Detect which cell encompasses the target text, then output its [x, y] center coordinate. 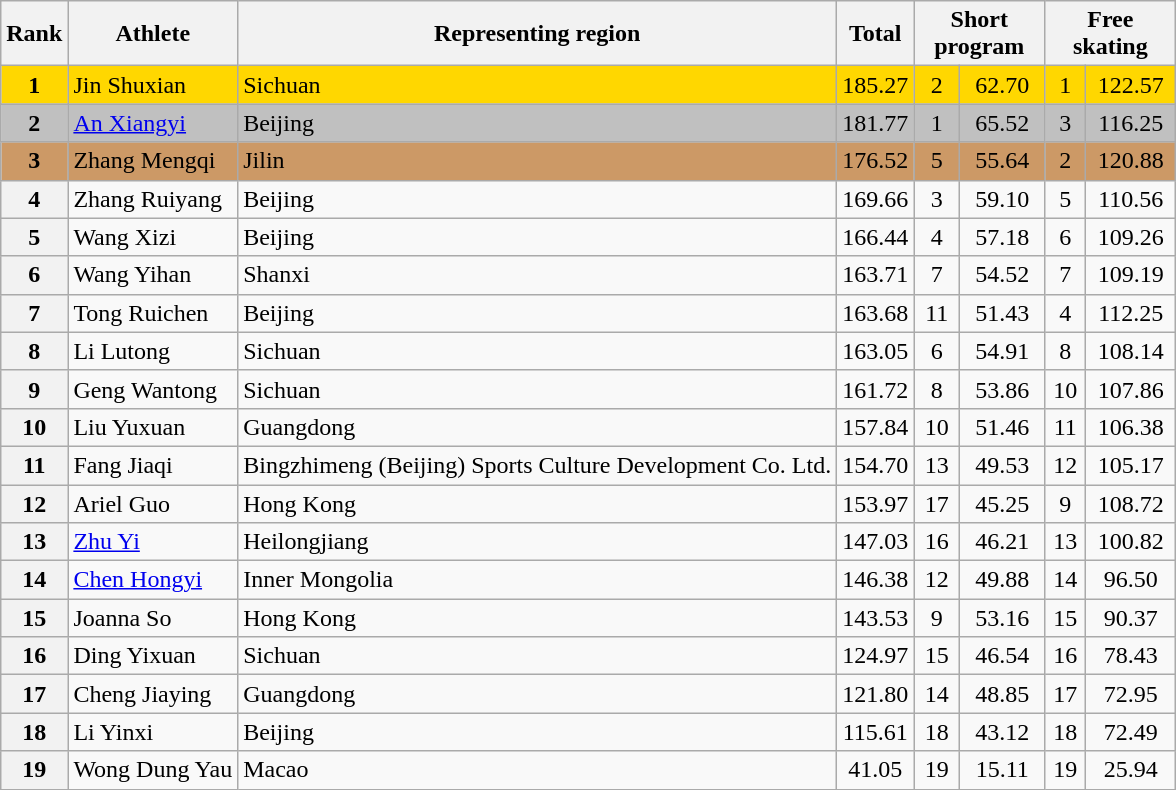
116.25 [1131, 123]
Jin Shuxian [153, 85]
108.72 [1131, 503]
53.16 [1002, 618]
54.52 [1002, 275]
Free skating [1110, 34]
90.37 [1131, 618]
Cheng Jiaying [153, 694]
Joanna So [153, 618]
25.94 [1131, 770]
Athlete [153, 34]
147.03 [876, 542]
An Xiangyi [153, 123]
65.52 [1002, 123]
72.95 [1131, 694]
Representing region [538, 34]
109.26 [1131, 237]
Ding Yixuan [153, 656]
46.54 [1002, 656]
Li Lutong [153, 351]
120.88 [1131, 161]
161.72 [876, 389]
Macao [538, 770]
Bingzhimeng (Beijing) Sports Culture Development Co. Ltd. [538, 465]
15.11 [1002, 770]
122.57 [1131, 85]
96.50 [1131, 580]
Ariel Guo [153, 503]
Zhu Yi [153, 542]
Rank [34, 34]
49.88 [1002, 580]
163.71 [876, 275]
51.46 [1002, 427]
48.85 [1002, 694]
105.17 [1131, 465]
121.80 [876, 694]
185.27 [876, 85]
169.66 [876, 199]
54.91 [1002, 351]
57.18 [1002, 237]
153.97 [876, 503]
109.19 [1131, 275]
Wang Xizi [153, 237]
154.70 [876, 465]
49.53 [1002, 465]
Liu Yuxuan [153, 427]
46.21 [1002, 542]
78.43 [1131, 656]
Heilongjiang [538, 542]
Chen Hongyi [153, 580]
Fang Jiaqi [153, 465]
107.86 [1131, 389]
108.14 [1131, 351]
163.05 [876, 351]
Geng Wantong [153, 389]
Zhang Ruiyang [153, 199]
Jilin [538, 161]
55.64 [1002, 161]
Li Yinxi [153, 732]
112.25 [1131, 313]
Total [876, 34]
59.10 [1002, 199]
Inner Mongolia [538, 580]
106.38 [1131, 427]
Tong Ruichen [153, 313]
62.70 [1002, 85]
176.52 [876, 161]
51.43 [1002, 313]
Wong Dung Yau [153, 770]
Shanxi [538, 275]
143.53 [876, 618]
115.61 [876, 732]
72.49 [1131, 732]
181.77 [876, 123]
166.44 [876, 237]
Short program [980, 34]
41.05 [876, 770]
53.86 [1002, 389]
43.12 [1002, 732]
Wang Yihan [153, 275]
146.38 [876, 580]
163.68 [876, 313]
124.97 [876, 656]
100.82 [1131, 542]
Zhang Mengqi [153, 161]
157.84 [876, 427]
110.56 [1131, 199]
45.25 [1002, 503]
